Scan for the cell matching the given text and deliver its [X, Y] coordinate at center. 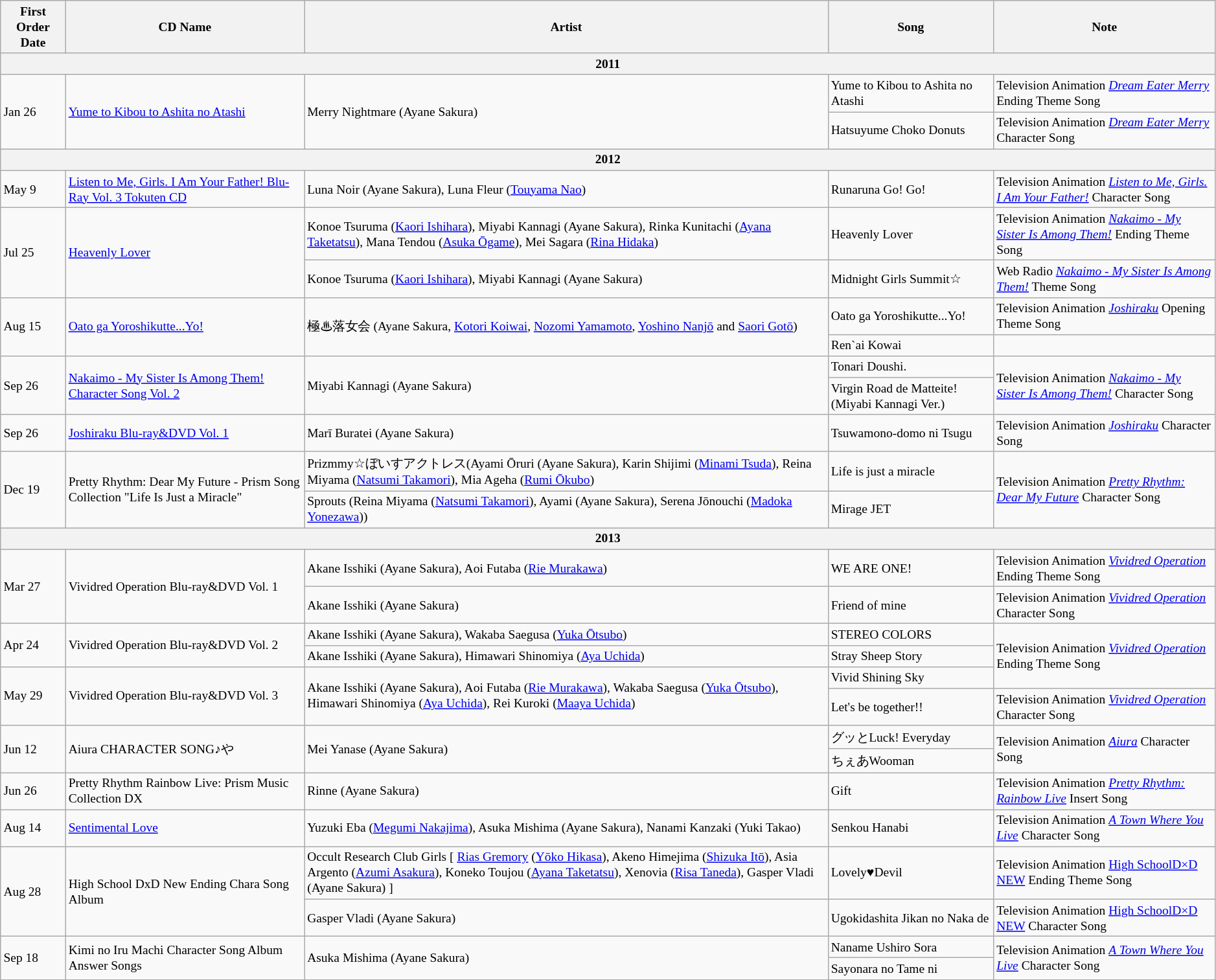
Senkou Hanabi [911, 828]
Television Animation Joshiraku Opening Theme Song [1105, 316]
Television Animation Dream Eater Merry Ending Theme Song [1105, 93]
Sep 18 [33, 959]
2011 [608, 63]
Gasper Vladi (Ayane Sakura) [566, 917]
Aug 14 [33, 828]
Jan 26 [33, 111]
Yuzuki Eba (Megumi Nakajima), Asuka Mishima (Ayane Sakura), Nanami Kanzaki (Yuki Takao) [566, 828]
Pretty Rhythm Rainbow Live: Prism Music Collection DX [185, 790]
Runaruna Go! Go! [911, 189]
Naname Ushiro Sora [911, 947]
Vividred Operation Blu-ray&DVD Vol. 2 [185, 645]
Konoe Tsuruma (Kaori Ishihara), Miyabi Kannagi (Ayane Sakura) [566, 279]
Akane Isshiki (Ayane Sakura), Himawari Shinomiya (Aya Uchida) [566, 655]
Television Animation Pretty Rhythm: Rainbow Live Insert Song [1105, 790]
Aiura CHARACTER SONG♪や [185, 749]
Akane Isshiki (Ayane Sakura), Wakaba Saegusa (Yuka Ōtsubo) [566, 635]
Hatsuyume Choko Donuts [911, 131]
Asuka Mishima (Ayane Sakura) [566, 959]
Lovely♥Devil [911, 873]
Television Animation High SchoolD×D NEW Ending Theme Song [1105, 873]
Tsuwamono-domo ni Tsugu [911, 433]
Akane Isshiki (Ayane Sakura), Aoi Futaba (Rie Murakawa) [566, 567]
Aug 15 [33, 326]
Stray Sheep Story [911, 655]
Mirage JET [911, 509]
Joshiraku Blu-ray&DVD Vol. 1 [185, 433]
2012 [608, 159]
Prizmmy☆ぼいすアクトレス(Ayami Ōruri (Ayane Sakura), Karin Shijimi (Minami Tsuda), Reina Miyama (Natsumi Takamori), Mia Ageha (Rumi Ōkubo) [566, 471]
極♨落女会 (Ayane Sakura, Kotori Koiwai, Nozomi Yamamoto, Yoshino Nanjō and Saori Gotō) [566, 326]
Sprouts (Reina Miyama (Natsumi Takamori), Ayami (Ayane Sakura), Serena Jōnouchi (Madoka Yonezawa)) [566, 509]
Television Animation High SchoolD×D NEW Character Song [1105, 917]
Mei Yanase (Ayane Sakura) [566, 749]
Miyabi Kannagi (Ayane Sakura) [566, 386]
Television Animation Listen to Me, Girls. I Am Your Father! Character Song [1105, 189]
Pretty Rhythm: Dear My Future - Prism Song Collection "Life Is Just a Miracle" [185, 490]
May 9 [33, 189]
Rinne (Ayane Sakura) [566, 790]
Vividred Operation Blu-ray&DVD Vol. 1 [185, 587]
Television Animation Nakaimo - My Sister Is Among Them! Character Song [1105, 386]
Artist [566, 27]
Konoe Tsuruma (Kaori Ishihara), Miyabi Kannagi (Ayane Sakura), Rinka Kunitachi (Ayana Taketatsu), Mana Tendou (Asuka Ōgame), Mei Sagara (Rina Hidaka) [566, 233]
Listen to Me, Girls. I Am Your Father! Blu-Ray Vol. 3 Tokuten CD [185, 189]
Song [911, 27]
Gift [911, 790]
Let's be together!! [911, 707]
Television Animation Pretty Rhythm: Dear My Future Character Song [1105, 490]
Apr 24 [33, 645]
Merry Nightmare (Ayane Sakura) [566, 111]
STEREO COLORS [911, 635]
Note [1105, 27]
WE ARE ONE! [911, 567]
Tonari Doushi. [911, 367]
Mar 27 [33, 587]
Kimi no Iru Machi Character Song Album Answer Songs [185, 959]
Television Animation Joshiraku Character Song [1105, 433]
Life is just a miracle [911, 471]
グッとLuck! Everyday [911, 737]
Virgin Road de Matteite! (Miyabi Kannagi Ver.) [911, 396]
Television Animation Nakaimo - My Sister Is Among Them! Ending Theme Song [1105, 233]
Akane Isshiki (Ayane Sakura) [566, 605]
ちぇあWooman [911, 760]
Sentimental Love [185, 828]
Jul 25 [33, 253]
Akane Isshiki (Ayane Sakura), Aoi Futaba (Rie Murakawa), Wakaba Saegusa (Yuka Ōtsubo), Himawari Shinomiya (Aya Uchida), Rei Kuroki (Maaya Uchida) [566, 696]
Television Animation Aiura Character Song [1105, 749]
Jun 26 [33, 790]
Jun 12 [33, 749]
2013 [608, 539]
Sayonara no Tame ni [911, 969]
Aug 28 [33, 891]
Marī Buratei (Ayane Sakura) [566, 433]
Nakaimo - My Sister Is Among Them! Character Song Vol. 2 [185, 386]
High School DxD New Ending Chara Song Album [185, 891]
Television Animation Dream Eater Merry Character Song [1105, 131]
Dec 19 [33, 490]
Friend of mine [911, 605]
Luna Noir (Ayane Sakura), Luna Fleur (Touyama Nao) [566, 189]
May 29 [33, 696]
Ugokidashita Jikan no Naka de [911, 917]
CD Name [185, 27]
Ren`ai Kowai [911, 345]
Midnight Girls Summit☆ [911, 279]
First Order Date [33, 27]
Vivid Shining Sky [911, 678]
Vividred Operation Blu-ray&DVD Vol. 3 [185, 696]
Web Radio Nakaimo - My Sister Is Among Them! Theme Song [1105, 279]
